Capture the cell that displays the provided text and extract its [X, Y] central coordinate. 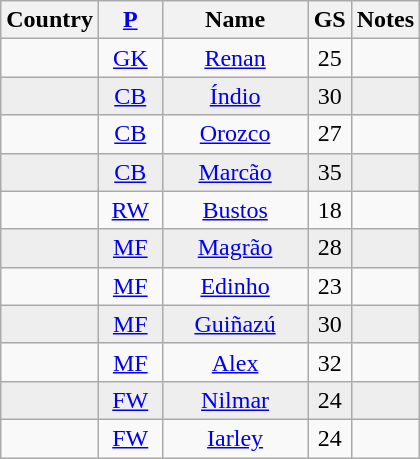
Country [50, 20]
Marcão [235, 172]
Edinho [235, 286]
GS [330, 20]
23 [330, 286]
Nilmar [235, 400]
Name [235, 20]
Renan [235, 58]
Iarley [235, 438]
35 [330, 172]
Alex [235, 362]
Notes [385, 20]
P [130, 20]
Orozco [235, 134]
Guiñazú [235, 324]
Índio [235, 96]
RW [130, 210]
28 [330, 248]
Bustos [235, 210]
25 [330, 58]
GK [130, 58]
18 [330, 210]
27 [330, 134]
Magrão [235, 248]
32 [330, 362]
